Search for the cell housing the specified text and yield its (x, y) center coordinate. 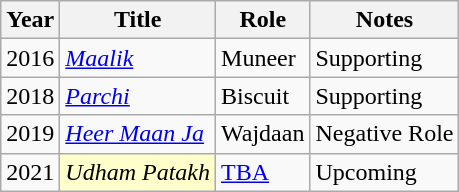
Negative Role (384, 134)
Maalik (138, 58)
Wajdaan (263, 134)
Heer Maan Ja (138, 134)
Title (138, 20)
TBA (263, 172)
Upcoming (384, 172)
Biscuit (263, 96)
2019 (30, 134)
Year (30, 20)
Role (263, 20)
2018 (30, 96)
Parchi (138, 96)
Notes (384, 20)
Udham Patakh (138, 172)
2021 (30, 172)
2016 (30, 58)
Muneer (263, 58)
